Find where the given text appears and provide that cell's center as [x, y] coordinate. 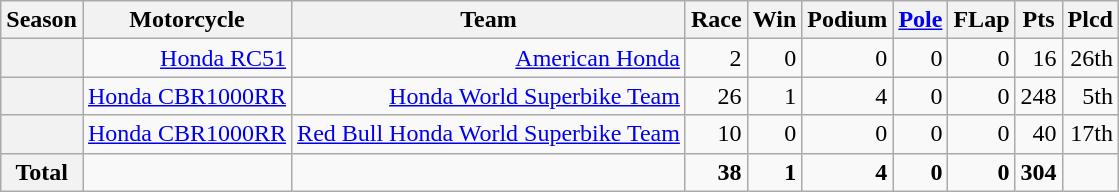
304 [1038, 172]
Team [489, 20]
Race [716, 20]
Podium [848, 20]
Honda World Superbike Team [489, 96]
Motorcycle [186, 20]
10 [716, 134]
17th [1090, 134]
2 [716, 58]
26th [1090, 58]
Plcd [1090, 20]
American Honda [489, 58]
Pole [920, 20]
Season [42, 20]
Red Bull Honda World Superbike Team [489, 134]
40 [1038, 134]
Win [774, 20]
16 [1038, 58]
Honda RC51 [186, 58]
26 [716, 96]
Pts [1038, 20]
5th [1090, 96]
38 [716, 172]
248 [1038, 96]
FLap [982, 20]
Total [42, 172]
